Capture the cell that displays the provided text and extract its (X, Y) central coordinate. 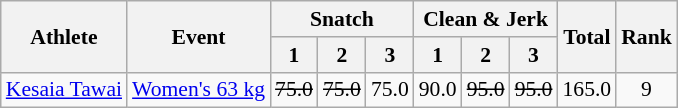
Rank (646, 36)
Event (198, 36)
Women's 63 kg (198, 90)
90.0 (438, 90)
Clean & Jerk (486, 19)
Snatch (342, 19)
9 (646, 90)
165.0 (586, 90)
Athlete (64, 36)
Kesaia Tawai (64, 90)
Total (586, 36)
